Locate the cell with the specified text and output its (x, y) center coordinate. 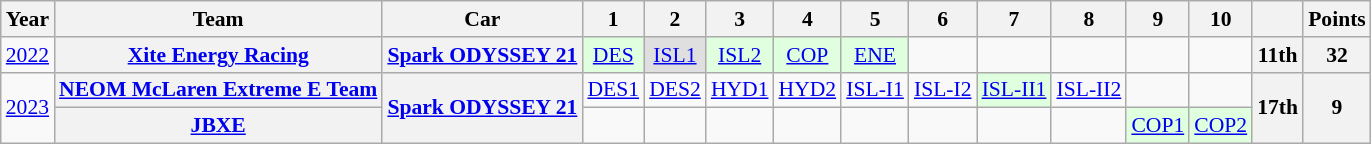
6 (943, 19)
Team (218, 19)
Points (1337, 19)
ISL-I1 (875, 90)
DES1 (613, 90)
4 (808, 19)
2022 (28, 55)
HYD2 (808, 90)
Year (28, 19)
ISL1 (675, 55)
2023 (28, 108)
8 (1088, 19)
11th (1278, 55)
ISL-I2 (943, 90)
DES2 (675, 90)
NEOM McLaren Extreme E Team (218, 90)
7 (1014, 19)
JBXE (218, 126)
1 (613, 19)
Car (482, 19)
COP2 (1220, 126)
ISL-II2 (1088, 90)
17th (1278, 108)
Xite Energy Racing (218, 55)
32 (1337, 55)
COP1 (1158, 126)
ISL2 (740, 55)
ENE (875, 55)
ISL-II1 (1014, 90)
2 (675, 19)
5 (875, 19)
DES (613, 55)
10 (1220, 19)
HYD1 (740, 90)
3 (740, 19)
COP (808, 55)
